Return (x, y) of the center of cell containing provided text 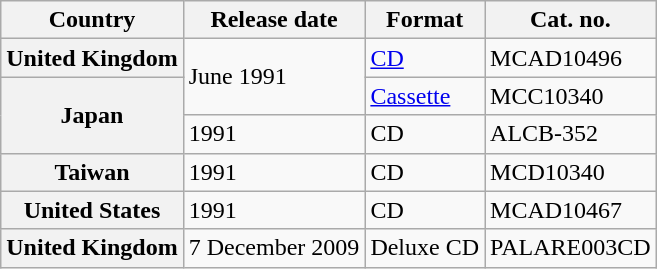
MCD10340 (571, 172)
Country (92, 20)
June 1991 (274, 77)
Release date (274, 20)
MCC10340 (571, 96)
MCAD10496 (571, 58)
Cat. no. (571, 20)
PALARE003CD (571, 248)
Cassette (425, 96)
Japan (92, 115)
MCAD10467 (571, 210)
Format (425, 20)
7 December 2009 (274, 248)
Taiwan (92, 172)
Deluxe CD (425, 248)
ALCB-352 (571, 134)
United States (92, 210)
